Capture the cell that displays the provided text and extract its (x, y) central coordinate. 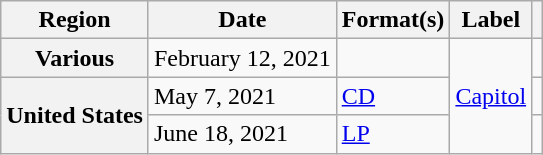
Date (242, 20)
June 18, 2021 (242, 134)
LP (393, 134)
United States (75, 115)
May 7, 2021 (242, 96)
February 12, 2021 (242, 58)
Region (75, 20)
CD (393, 96)
Various (75, 58)
Format(s) (393, 20)
Label (491, 20)
Capitol (491, 96)
